From the cell containing the given text, extract its center point as [X, Y] coordinate. 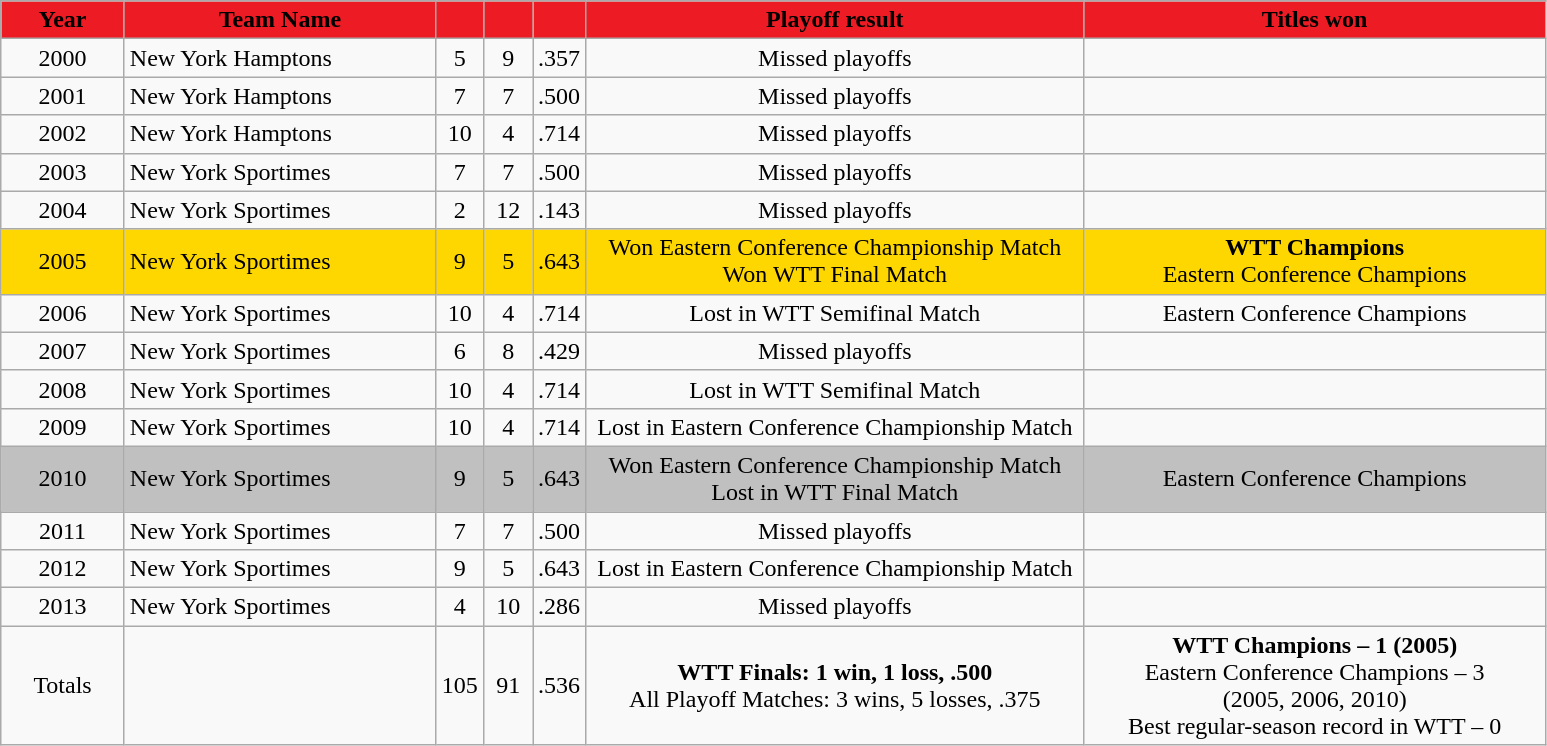
WTT Finals: 1 win, 1 loss, .500All Playoff Matches: 3 wins, 5 losses, .375 [836, 686]
.286 [558, 607]
105 [460, 686]
2011 [63, 531]
2002 [63, 134]
91 [508, 686]
8 [508, 351]
2012 [63, 569]
.536 [558, 686]
Team Name [280, 20]
12 [508, 210]
2008 [63, 389]
.429 [558, 351]
.143 [558, 210]
2006 [63, 313]
Titles won [1314, 20]
6 [460, 351]
2 [460, 210]
2007 [63, 351]
2001 [63, 96]
Won Eastern Conference Championship MatchWon WTT Final Match [836, 262]
Year [63, 20]
Won Eastern Conference Championship MatchLost in WTT Final Match [836, 478]
2009 [63, 427]
2000 [63, 58]
WTT ChampionsEastern Conference Champions [1314, 262]
WTT Champions – 1 (2005)Eastern Conference Champions – 3(2005, 2006, 2010)Best regular-season record in WTT – 0 [1314, 686]
Totals [63, 686]
2010 [63, 478]
Playoff result [836, 20]
2003 [63, 172]
2005 [63, 262]
2004 [63, 210]
2013 [63, 607]
.357 [558, 58]
